Return the (x, y) coordinate for the center point of the cell that contains the specified text.  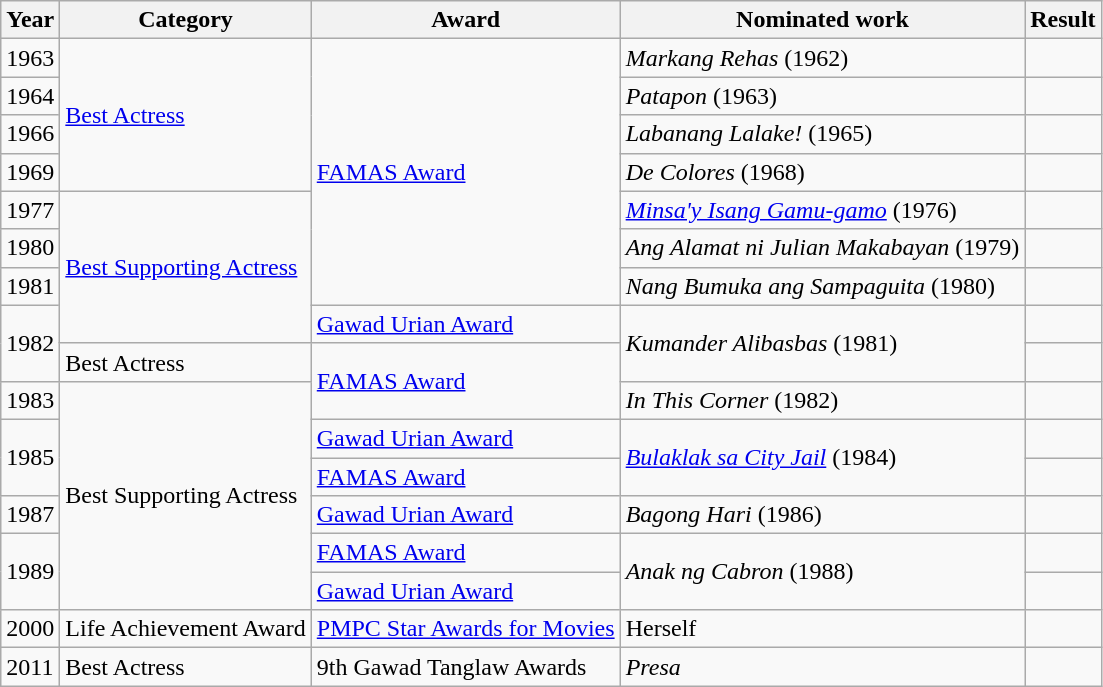
1983 (30, 400)
Life Achievement Award (186, 629)
Kumander Alibasbas (1981) (822, 343)
1966 (30, 134)
1969 (30, 172)
9th Gawad Tanglaw Awards (466, 667)
1964 (30, 96)
Bagong Hari (1986) (822, 515)
Labanang Lalake! (1965) (822, 134)
1987 (30, 515)
Result (1063, 20)
PMPC Star Awards for Movies (466, 629)
2011 (30, 667)
De Colores (1968) (822, 172)
Category (186, 20)
1980 (30, 248)
Herself (822, 629)
Patapon (1963) (822, 96)
Markang Rehas (1962) (822, 58)
Presa (822, 667)
Anak ng Cabron (1988) (822, 572)
Nominated work (822, 20)
In This Corner (1982) (822, 400)
Minsa'y Isang Gamu-gamo (1976) (822, 210)
Year (30, 20)
Award (466, 20)
Nang Bumuka ang Sampaguita (1980) (822, 286)
2000 (30, 629)
Ang Alamat ni Julian Makabayan (1979) (822, 248)
1977 (30, 210)
1989 (30, 572)
1982 (30, 343)
Bulaklak sa City Jail (1984) (822, 457)
1981 (30, 286)
1985 (30, 457)
1963 (30, 58)
